From the cell containing the given text, extract its center point as (X, Y) coordinate. 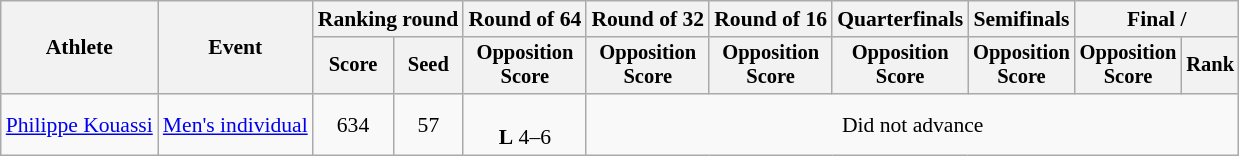
Did not advance (912, 124)
Final / (1157, 19)
Round of 16 (770, 19)
Round of 32 (648, 19)
Semifinals (1022, 19)
Round of 64 (524, 19)
Seed (428, 66)
57 (428, 124)
634 (354, 124)
L 4–6 (524, 124)
Men's individual (236, 124)
Quarterfinals (900, 19)
Athlete (80, 48)
Event (236, 48)
Score (354, 66)
Rank (1210, 66)
Ranking round (388, 19)
Philippe Kouassi (80, 124)
